Scan for the cell matching the given text and deliver its (X, Y) coordinate at center. 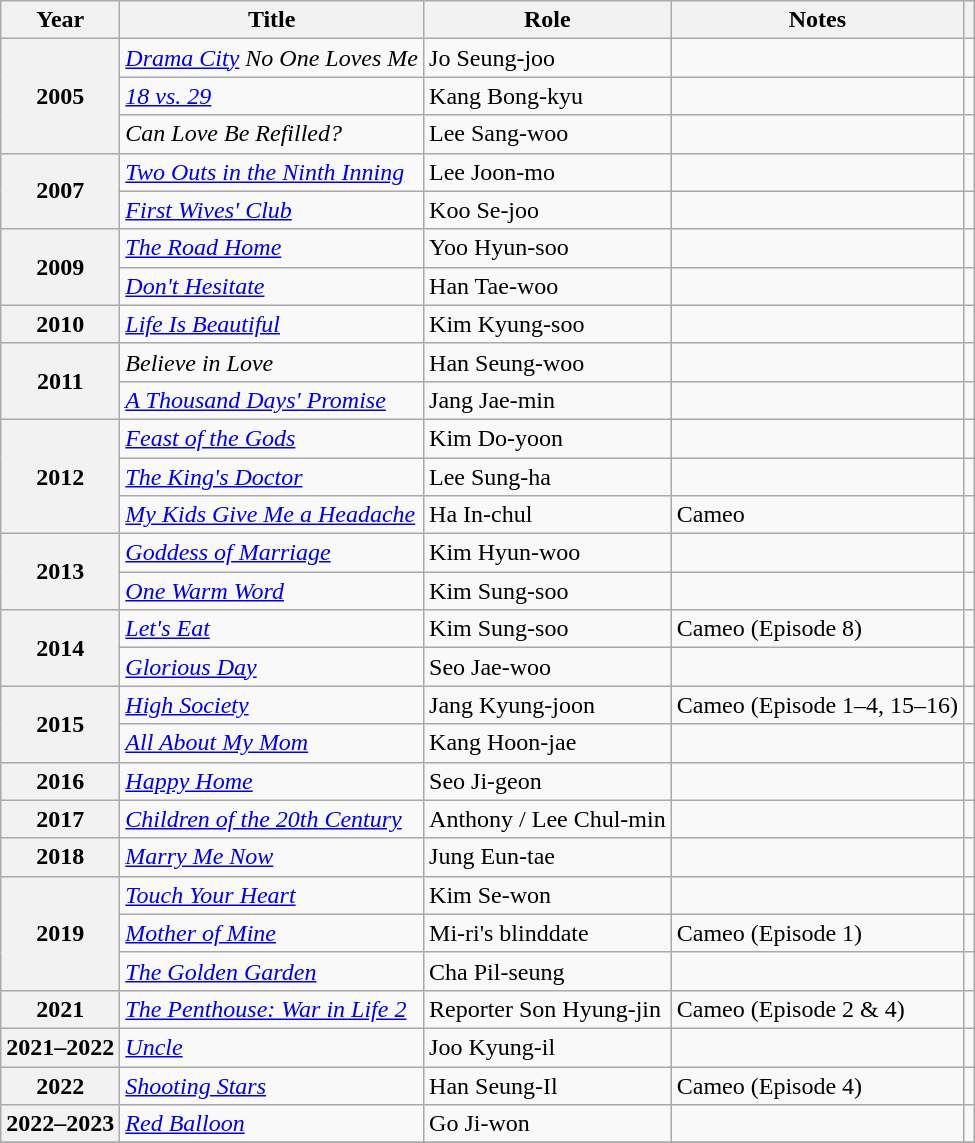
Go Ji-won (548, 1124)
Cha Pil-seung (548, 971)
Children of the 20th Century (272, 819)
2013 (60, 572)
2021 (60, 1009)
Let's Eat (272, 629)
Reporter Son Hyung-jin (548, 1009)
Han Seung-woo (548, 362)
2016 (60, 781)
2019 (60, 933)
Jang Kyung-joon (548, 705)
Believe in Love (272, 362)
Kim Do-yoon (548, 438)
Koo Se-joo (548, 210)
Cameo (Episode 2 & 4) (817, 1009)
Two Outs in the Ninth Inning (272, 172)
Happy Home (272, 781)
2022 (60, 1085)
2017 (60, 819)
2010 (60, 324)
Anthony / Lee Chul-min (548, 819)
Jung Eun-tae (548, 857)
Feast of the Gods (272, 438)
Marry Me Now (272, 857)
Mother of Mine (272, 933)
My Kids Give Me a Headache (272, 515)
Cameo (Episode 8) (817, 629)
Cameo (Episode 1) (817, 933)
Cameo (Episode 1–4, 15–16) (817, 705)
A Thousand Days' Promise (272, 400)
Han Seung-Il (548, 1085)
Life Is Beautiful (272, 324)
Lee Sang-woo (548, 134)
Kim Hyun-woo (548, 553)
2009 (60, 267)
The Road Home (272, 248)
Kang Hoon-jae (548, 743)
Han Tae-woo (548, 286)
Joo Kyung-il (548, 1047)
Lee Joon-mo (548, 172)
Glorious Day (272, 667)
2018 (60, 857)
Ha In-chul (548, 515)
One Warm Word (272, 591)
Title (272, 20)
Touch Your Heart (272, 895)
All About My Mom (272, 743)
The King's Doctor (272, 477)
Goddess of Marriage (272, 553)
2011 (60, 381)
Can Love Be Refilled? (272, 134)
Jo Seung-joo (548, 58)
Kang Bong-kyu (548, 96)
The Penthouse: War in Life 2 (272, 1009)
First Wives' Club (272, 210)
Uncle (272, 1047)
2005 (60, 96)
Kim Kyung-soo (548, 324)
Jang Jae-min (548, 400)
Seo Jae-woo (548, 667)
Shooting Stars (272, 1085)
Mi-ri's blinddate (548, 933)
Lee Sung-ha (548, 477)
2015 (60, 724)
Cameo (Episode 4) (817, 1085)
Yoo Hyun-soo (548, 248)
Red Balloon (272, 1124)
Year (60, 20)
Cameo (817, 515)
High Society (272, 705)
Don't Hesitate (272, 286)
The Golden Garden (272, 971)
Notes (817, 20)
18 vs. 29 (272, 96)
Role (548, 20)
2021–2022 (60, 1047)
2022–2023 (60, 1124)
Seo Ji-geon (548, 781)
2007 (60, 191)
2014 (60, 648)
Kim Se-won (548, 895)
Drama City No One Loves Me (272, 58)
2012 (60, 476)
